Pinpoint the cell where the given text exists, returning its [x, y] midpoint coordinate. 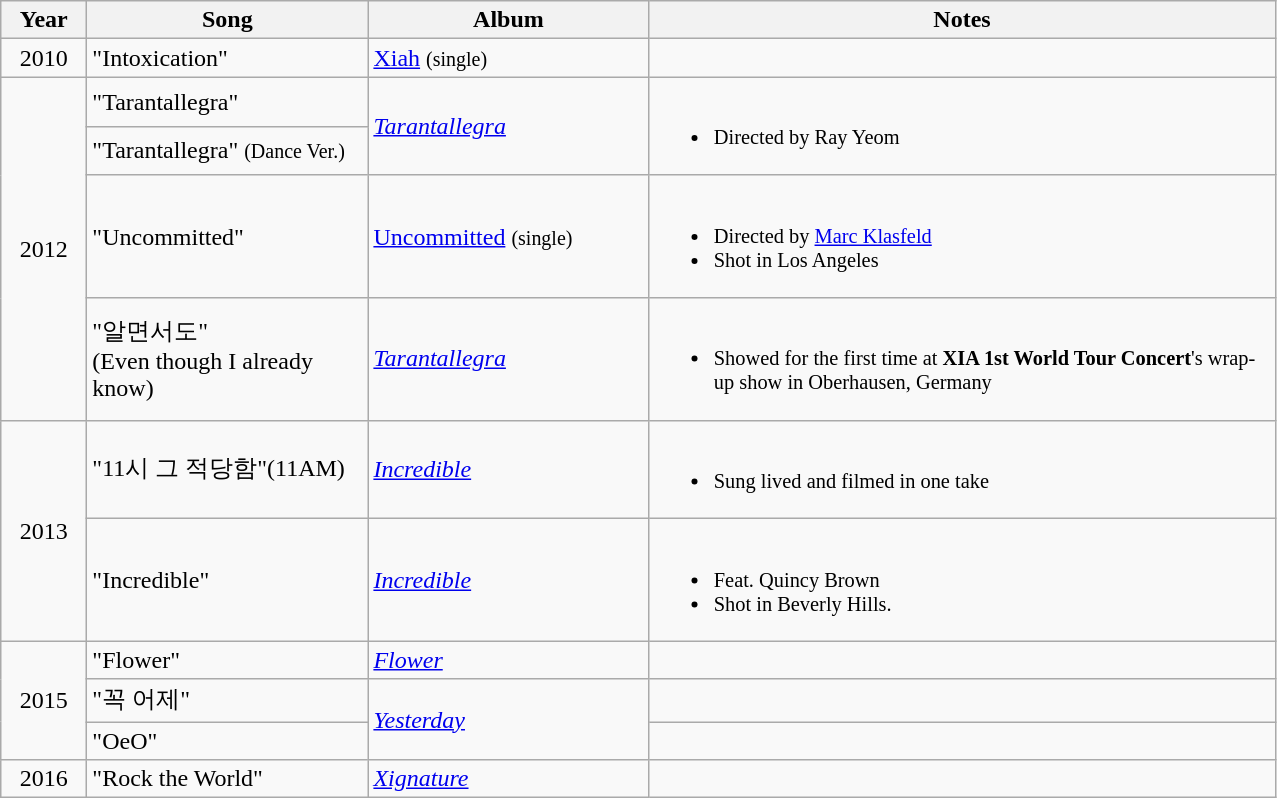
Year [44, 20]
Xignature [508, 779]
"Uncommitted" [228, 236]
Album [508, 20]
Yesterday [508, 720]
Uncommitted (single) [508, 236]
"꼭 어제" [228, 700]
2010 [44, 58]
2016 [44, 779]
2015 [44, 700]
Sung lived and filmed in one take [962, 469]
Flower [508, 660]
Directed by Ray Yeom [962, 126]
Showed for the first time at XIA 1st World Tour Concert's wrap-up show in Oberhausen, Germany [962, 359]
Feat. Quincy BrownShot in Beverly Hills. [962, 580]
Song [228, 20]
"Rock the World" [228, 779]
2012 [44, 248]
"Incredible" [228, 580]
"Tarantallegra" [228, 102]
Directed by Marc KlasfeldShot in Los Angeles [962, 236]
Notes [962, 20]
"Intoxication" [228, 58]
Xiah (single) [508, 58]
"Tarantallegra" (Dance Ver.) [228, 150]
"Flower" [228, 660]
"OeO" [228, 741]
"알면서도"(Even though I already know) [228, 359]
2013 [44, 530]
"11시 그 적당함"(11AM) [228, 469]
